Output the [x, y] coordinate of the center of the cell containing the given text.  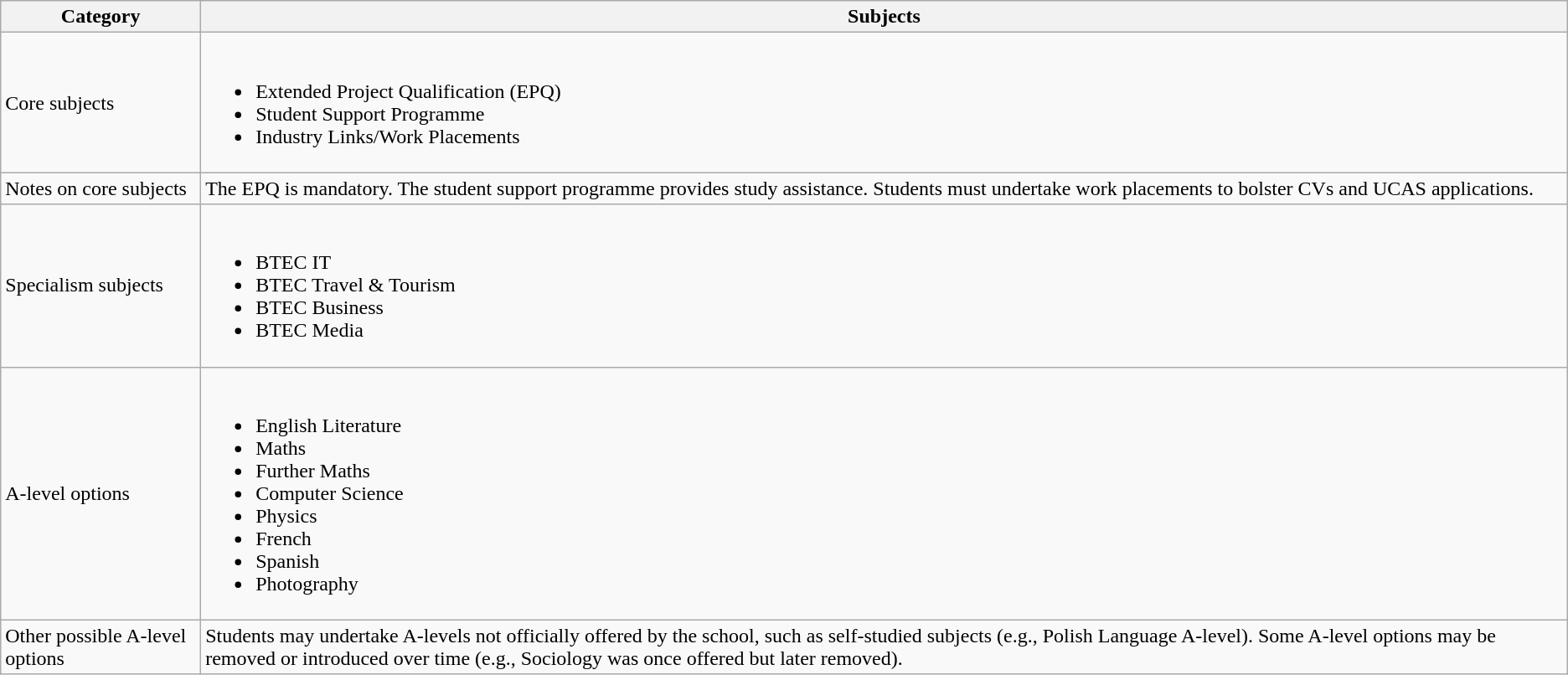
Core subjects [101, 102]
Extended Project Qualification (EPQ)Student Support ProgrammeIndustry Links/Work Placements [885, 102]
BTEC ITBTEC Travel & TourismBTEC BusinessBTEC Media [885, 286]
Other possible A-level options [101, 647]
Notes on core subjects [101, 188]
A-level options [101, 493]
Subjects [885, 17]
Specialism subjects [101, 286]
Category [101, 17]
English LiteratureMathsFurther MathsComputer SciencePhysicsFrenchSpanishPhotography [885, 493]
